Output the (X, Y) coordinate of the center of the cell containing the given text.  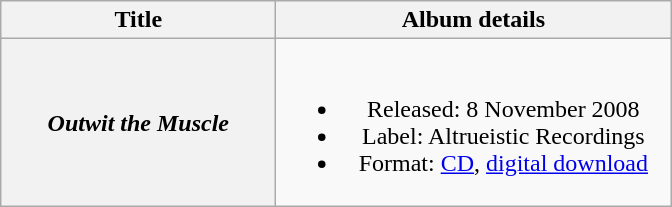
Album details (474, 20)
Released: 8 November 2008Label: Altrueistic RecordingsFormat: CD, digital download (474, 122)
Title (138, 20)
Outwit the Muscle (138, 122)
